Provide the [X, Y] coordinate of the cell's center where the given text is located.  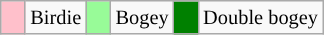
Birdie [56, 17]
Double bogey [260, 17]
Bogey [142, 17]
